For the text-containing cell, return its midpoint in [X, Y] coordinate format. 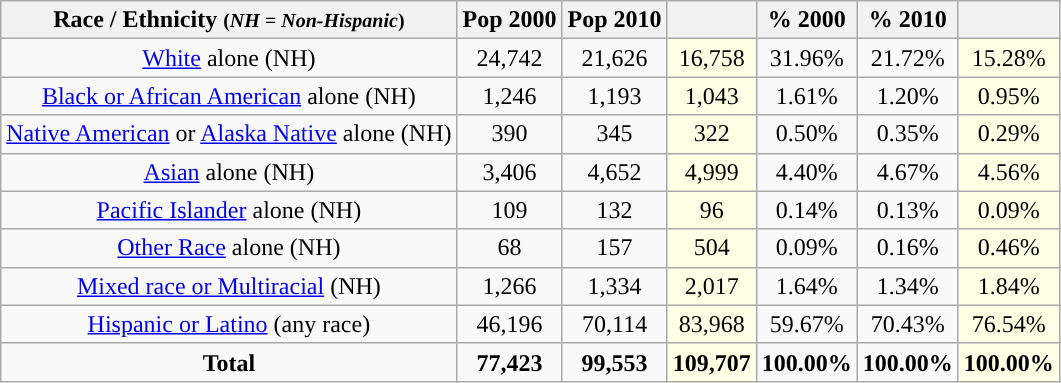
0.46% [1008, 248]
1,246 [510, 96]
4.56% [1008, 172]
1.64% [806, 286]
1,266 [510, 286]
322 [712, 134]
4,999 [712, 172]
4.67% [908, 172]
109,707 [712, 362]
31.96% [806, 58]
Black or African American alone (NH) [229, 96]
70,114 [614, 324]
0.16% [908, 248]
96 [712, 210]
157 [614, 248]
109 [510, 210]
46,196 [510, 324]
Asian alone (NH) [229, 172]
% 2000 [806, 20]
21,626 [614, 58]
Mixed race or Multiracial (NH) [229, 286]
1,043 [712, 96]
390 [510, 134]
99,553 [614, 362]
77,423 [510, 362]
4,652 [614, 172]
2,017 [712, 286]
83,968 [712, 324]
15.28% [1008, 58]
1,334 [614, 286]
1,193 [614, 96]
Pop 2000 [510, 20]
Hispanic or Latino (any race) [229, 324]
0.13% [908, 210]
1.61% [806, 96]
0.50% [806, 134]
76.54% [1008, 324]
3,406 [510, 172]
0.14% [806, 210]
White alone (NH) [229, 58]
Pop 2010 [614, 20]
16,758 [712, 58]
1.84% [1008, 286]
70.43% [908, 324]
Native American or Alaska Native alone (NH) [229, 134]
1.20% [908, 96]
59.67% [806, 324]
0.35% [908, 134]
0.29% [1008, 134]
504 [712, 248]
Total [229, 362]
132 [614, 210]
0.95% [1008, 96]
4.40% [806, 172]
21.72% [908, 58]
Pacific Islander alone (NH) [229, 210]
68 [510, 248]
Other Race alone (NH) [229, 248]
Race / Ethnicity (NH = Non-Hispanic) [229, 20]
345 [614, 134]
24,742 [510, 58]
% 2010 [908, 20]
1.34% [908, 286]
